Output the [X, Y] coordinate of the center of the cell containing the given text.  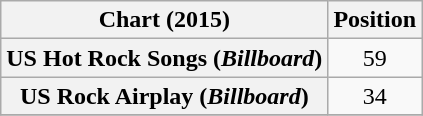
Chart (2015) [164, 20]
59 [375, 58]
Position [375, 20]
US Rock Airplay (Billboard) [164, 96]
34 [375, 96]
US Hot Rock Songs (Billboard) [164, 58]
